Locate the cell with the specified text and output its [X, Y] center coordinate. 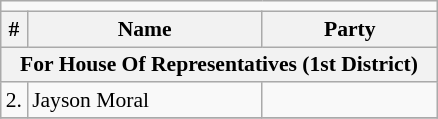
2. [14, 101]
Name [144, 29]
# [14, 29]
Jayson Moral [144, 101]
Party [350, 29]
For House Of Representatives (1st District) [220, 65]
